Scan for the cell matching the given text and deliver its (X, Y) coordinate at center. 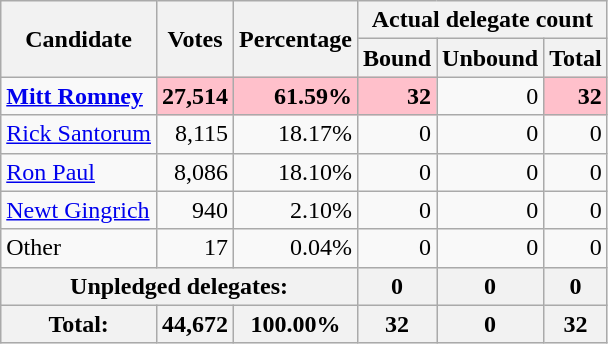
Mitt Romney (79, 96)
940 (194, 210)
27,514 (194, 96)
0.04% (296, 248)
Unbound (490, 58)
Newt Gingrich (79, 210)
17 (194, 248)
Candidate (79, 39)
2.10% (296, 210)
8,086 (194, 172)
Ron Paul (79, 172)
61.59% (296, 96)
Rick Santorum (79, 134)
Total: (79, 324)
8,115 (194, 134)
Percentage (296, 39)
44,672 (194, 324)
Unpledged delegates: (180, 286)
18.10% (296, 172)
Bound (396, 58)
Votes (194, 39)
18.17% (296, 134)
Actual delegate count (482, 20)
Other (79, 248)
100.00% (296, 324)
Total (576, 58)
